For the text-containing cell, return its midpoint in [x, y] coordinate format. 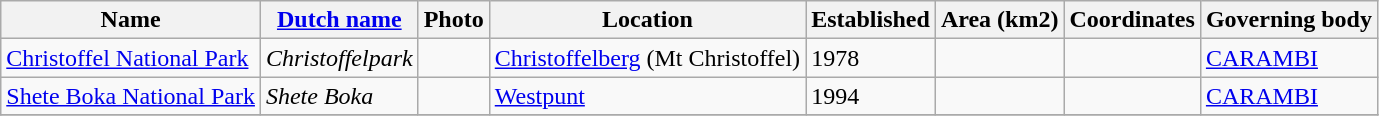
1994 [871, 96]
Governing body [1288, 20]
Christoffelberg (Mt Christoffel) [647, 58]
Photo [454, 20]
Christoffel National Park [131, 58]
Location [647, 20]
Area (km2) [1000, 20]
Established [871, 20]
Christoffelpark [339, 58]
Shete Boka [339, 96]
Dutch name [339, 20]
Shete Boka National Park [131, 96]
Westpunt [647, 96]
Coordinates [1132, 20]
1978 [871, 58]
Name [131, 20]
